Determine the [X, Y] coordinate at the center of the cell enclosing the given text.  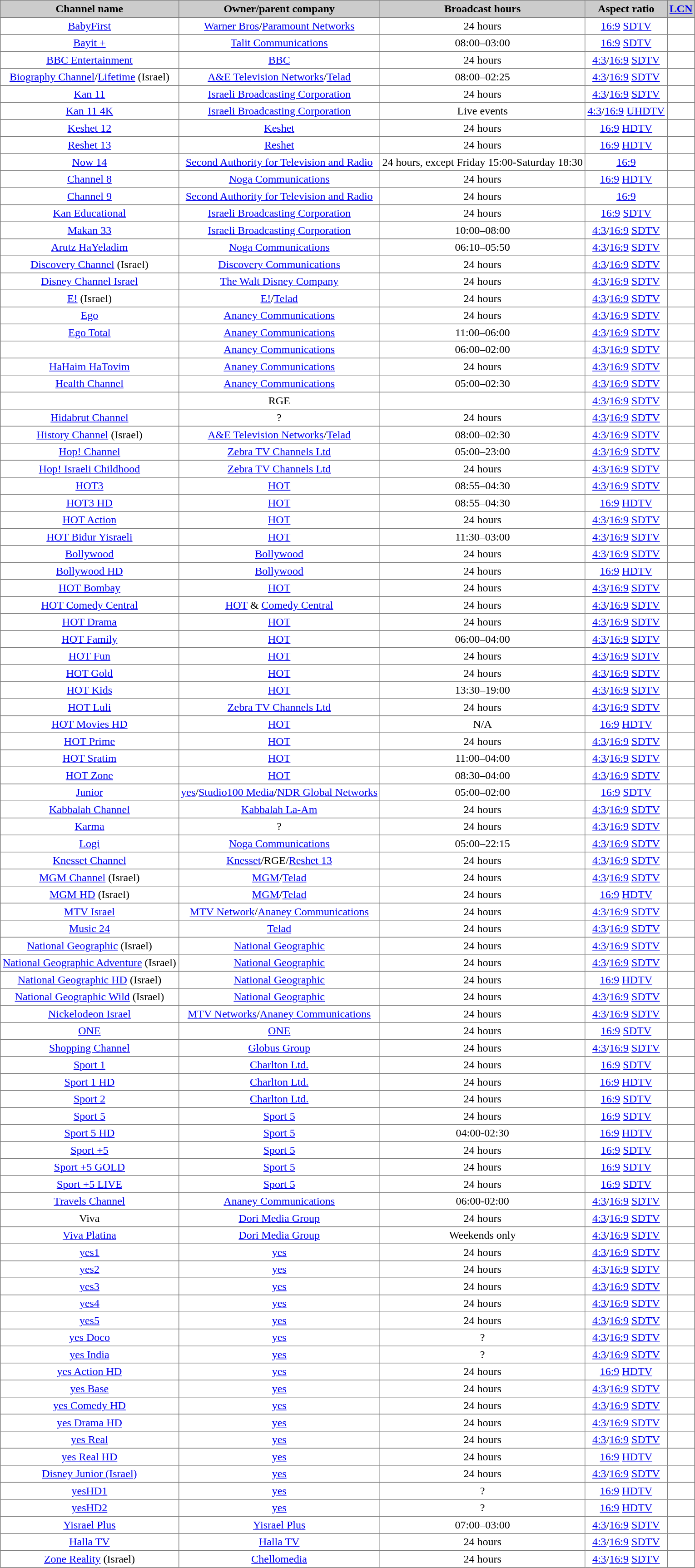
HOT Movies HD [89, 724]
Viva Platina [89, 1236]
Hidabrut Channel [89, 418]
BBC [279, 60]
Travels Channel [89, 1201]
Sport +5 GOLD [89, 1167]
Kabbalah Channel [89, 809]
HOT Drama [89, 622]
Music 24 [89, 929]
History Channel (Israel) [89, 435]
HOT Kids [89, 690]
Channel name [89, 9]
Weekends only [482, 1236]
HOT3 HD [89, 503]
05:00–02:00 [482, 793]
06:00–04:00 [482, 639]
Keshet [279, 128]
yes5 [89, 1320]
yes3 [89, 1286]
Sport 2 [89, 1099]
Zone Reality (Israel) [89, 1559]
Reshet [279, 145]
yes1 [89, 1252]
06:00–02:00 [482, 350]
Channel 9 [89, 196]
National Geographic HD (Israel) [89, 980]
Hop! Israeli Childhood [89, 469]
Kabbalah La-Am [279, 809]
HOT Gold [89, 673]
11:00–04:00 [482, 759]
HOT Luli [89, 707]
The Walt Disney Company [279, 282]
11:30–03:00 [482, 537]
yes Real [89, 1440]
National Geographic Wild (Israel) [89, 997]
Sport 5 HD [89, 1133]
Owner/parent company [279, 9]
MGM HD (Israel) [89, 895]
HOT Prime [89, 741]
Arutz HaYeladim [89, 248]
Sport 1 [89, 1065]
Sport +5 [89, 1150]
yes Action HD [89, 1372]
yes Doco [89, 1338]
Ego [89, 316]
Warner Bros/Paramount Networks [279, 26]
Kan 11 [89, 94]
MTV Networks/Ananey Communications [279, 1014]
HaHaim HaTovim [89, 367]
Aspect ratio [626, 9]
11:00–06:00 [482, 332]
yes/Studio100 Media/NDR Global Networks [279, 793]
HOT Fun [89, 656]
Discovery Channel (Israel) [89, 264]
yes India [89, 1355]
Health Channel [89, 384]
24 hours, except Friday 15:00-Saturday 18:30 [482, 162]
HOT3 [89, 486]
E! (Israel) [89, 298]
Bollywood HD [89, 571]
Telad [279, 929]
Keshet 12 [89, 128]
BBC Entertainment [89, 60]
HOT Action [89, 520]
13:30–19:00 [482, 690]
yes Comedy HD [89, 1406]
Reshet 13 [89, 145]
05:00–23:00 [482, 452]
Shopping Channel [89, 1048]
Karma [89, 827]
06:10–05:50 [482, 248]
HOT & Comedy Central [279, 605]
yes Base [89, 1389]
Biography Channel/Lifetime (Israel) [89, 77]
National Geographic Adventure (Israel) [89, 963]
yes2 [89, 1270]
08:00–02:25 [482, 77]
Junior [89, 793]
LCN [681, 9]
05:00–02:30 [482, 384]
N/A [482, 724]
Viva [89, 1218]
Globus Group [279, 1048]
Kan 11 4K [89, 111]
10:00–08:00 [482, 230]
08:00–03:00 [482, 43]
4:3/16:9 UHDTV [626, 111]
HOT Comedy Central [89, 605]
yesHD1 [89, 1491]
Knesset/RGE/Reshet 13 [279, 861]
Kan Educational [89, 213]
Hop! Channel [89, 452]
HOT Zone [89, 775]
yes4 [89, 1304]
08:00–02:30 [482, 435]
yesHD2 [89, 1508]
07:00–03:00 [482, 1525]
Sport 1 HD [89, 1082]
MGM Channel (Israel) [89, 878]
BabyFirst [89, 26]
Bayit + [89, 43]
Nickelodeon Israel [89, 1014]
MTV Network/Ananey Communications [279, 912]
Live events [482, 111]
MTV Israel [89, 912]
yes Real HD [89, 1457]
Knesset Channel [89, 861]
Logi [89, 844]
Disney Channel Israel [89, 282]
Sport +5 LIVE [89, 1184]
HOT Bidur Yisraeli [89, 537]
Now 14 [89, 162]
Talit Communications [279, 43]
08:30–04:00 [482, 775]
Disney Junior (Israel) [89, 1474]
04:00-02:30 [482, 1133]
05:00–22:15 [482, 844]
RGE [279, 401]
06:00-02:00 [482, 1201]
Ego Total [89, 332]
HOT Family [89, 639]
HOT Sratim [89, 759]
E!/Telad [279, 298]
Makan 33 [89, 230]
yes Drama HD [89, 1423]
National Geographic (Israel) [89, 946]
Discovery Communications [279, 264]
Channel 8 [89, 179]
HOT Bombay [89, 588]
Chellomedia [279, 1559]
Broadcast hours [482, 9]
